Determine the [X, Y] coordinate at the center of the cell enclosing the given text.  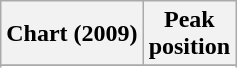
Chart (2009) [72, 34]
Peakposition [189, 34]
